Scan for the cell matching the given text and deliver its [X, Y] coordinate at center. 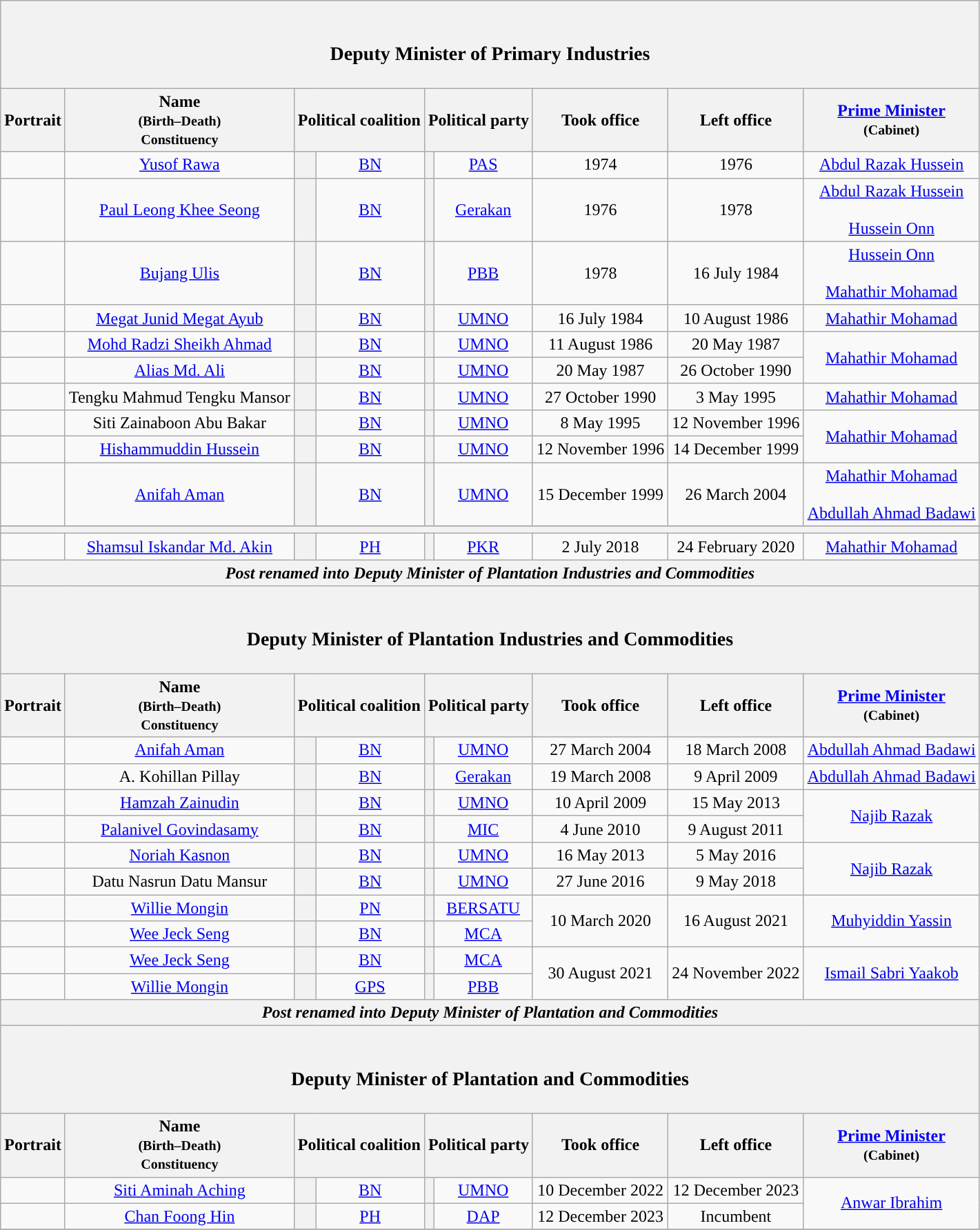
PKR [483, 547]
PAS [483, 165]
Hamzah Zainudin [179, 803]
18 March 2008 [736, 750]
10 March 2020 [600, 921]
27 March 2004 [600, 750]
5 May 2016 [736, 855]
MIC [483, 829]
DAP [483, 1216]
Muhyiddin Yassin [891, 921]
Abdul Razak HusseinHussein Onn [891, 210]
2 July 2018 [600, 547]
Incumbent [736, 1216]
9 April 2009 [736, 776]
27 October 1990 [600, 396]
Paul Leong Khee Seong [179, 210]
9 May 2018 [736, 881]
11 August 1986 [600, 344]
Post renamed into Deputy Minister of Plantation Industries and Commodities [490, 573]
Hishammuddin Hussein [179, 450]
27 June 2016 [600, 881]
Ismail Sabri Yaakob [891, 974]
15 May 2013 [736, 803]
26 March 2004 [736, 494]
Abdul Razak Hussein [891, 165]
Megat Junid Megat Ayub [179, 318]
Hussein OnnMahathir Mohamad [891, 273]
Mahathir MohamadAbdullah Ahmad Badawi [891, 494]
26 October 1990 [736, 370]
GPS [370, 987]
BERSATU [483, 908]
Mohd Radzi Sheikh Ahmad [179, 344]
Datu Nasrun Datu Mansur [179, 881]
Chan Foong Hin [179, 1216]
10 December 2022 [600, 1190]
Yusof Rawa [179, 165]
PN [370, 908]
3 May 1995 [736, 396]
19 March 2008 [600, 776]
24 November 2022 [736, 974]
A. Kohillan Pillay [179, 776]
8 May 1995 [600, 423]
14 December 1999 [736, 450]
16 May 2013 [600, 855]
Bujang Ulis [179, 273]
Siti Aminah Aching [179, 1190]
10 April 2009 [600, 803]
16 August 2021 [736, 921]
Anwar Ibrahim [891, 1203]
10 August 1986 [736, 318]
Deputy Minister of Primary Industries [490, 44]
Tengku Mahmud Tengku Mansor [179, 396]
Post renamed into Deputy Minister of Plantation and Commodities [490, 1013]
24 February 2020 [736, 547]
Deputy Minister of Plantation Industries and Commodities [490, 630]
Palanivel Govindasamy [179, 829]
1974 [600, 165]
Siti Zainaboon Abu Bakar [179, 423]
9 August 2011 [736, 829]
4 June 2010 [600, 829]
15 December 1999 [600, 494]
Alias Md. Ali [179, 370]
Noriah Kasnon [179, 855]
Deputy Minister of Plantation and Commodities [490, 1070]
Shamsul Iskandar Md. Akin [179, 547]
30 August 2021 [600, 974]
